Capture the cell that displays the provided text and extract its (x, y) central coordinate. 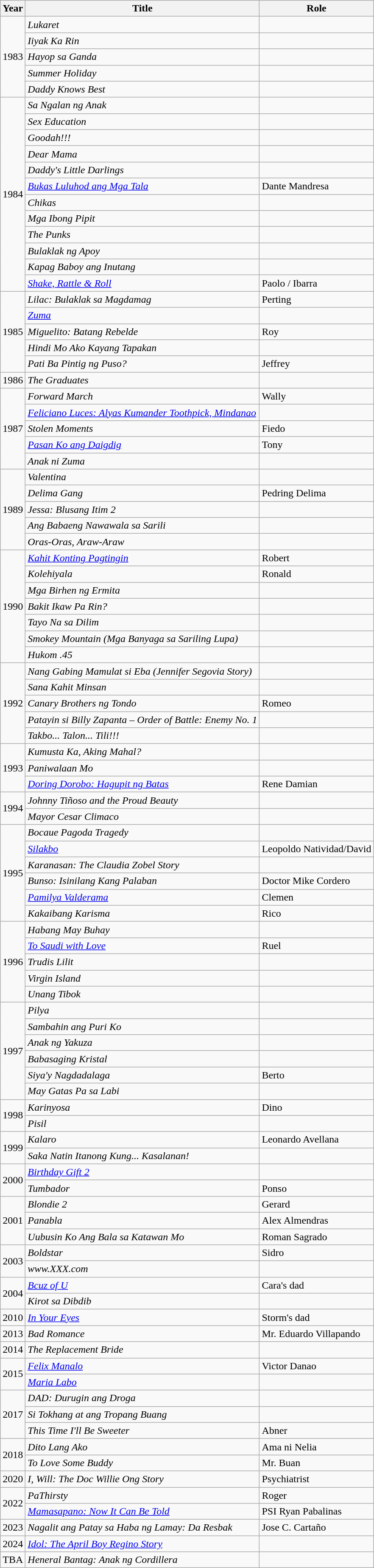
Berto (316, 1075)
Clemen (316, 897)
1993 (13, 768)
1990 (13, 606)
Pamilya Valderama (142, 897)
Kolehiyala (142, 574)
1989 (13, 510)
Mayor Cesar Climaco (142, 816)
DAD: Durugin ang Droga (142, 1398)
Paniwalaan Mo (142, 768)
Kapag Baboy ang Inutang (142, 267)
Tumbador (142, 1188)
Sa Ngalan ng Anak (142, 105)
Tony (316, 445)
1985 (13, 332)
Paolo / Ibarra (316, 283)
Silakbo (142, 849)
1983 (13, 57)
Summer Holiday (142, 73)
Bukas Luluhod ang Mga Tala (142, 186)
Jessa: Blusang Itim 2 (142, 510)
Alex Almendras (316, 1220)
Pisil (142, 1123)
2014 (13, 1350)
To Saudi with Love (142, 946)
Panabla (142, 1220)
2015 (13, 1374)
Ama ni Nelia (316, 1447)
Delima Gang (142, 493)
Iiyak Ka Rin (142, 41)
Idol: The April Boy Regino Story (142, 1544)
1998 (13, 1115)
Roman Sagrado (316, 1237)
Ponso (316, 1188)
Pedring Delima (316, 493)
Unang Tibok (142, 994)
I, Will: The Doc Willie Ong Story (142, 1479)
1997 (13, 1051)
Blondie 2 (142, 1204)
Kirot sa Dibdib (142, 1301)
Valentina (142, 477)
2022 (13, 1503)
Hayop sa Ganda (142, 57)
Maria Labo (142, 1382)
Bocaue Pagoda Tragedy (142, 833)
Forward March (142, 396)
1992 (13, 703)
Nang Gabing Mamulat si Eba (Jennifer Segovia Story) (142, 671)
Romeo (316, 703)
Miguelito: Batang Rebelde (142, 332)
Cara's dad (316, 1285)
Oras-Oras, Araw-Araw (142, 542)
The Graduates (142, 380)
2020 (13, 1479)
Title (142, 8)
Mr. Buan (316, 1463)
Zuma (142, 315)
Virgin Island (142, 978)
Daddy Knows Best (142, 89)
Fiedo (316, 428)
Hukom .45 (142, 655)
Daddy's Little Darlings (142, 170)
Uubusin Ko Ang Bala sa Katawan Mo (142, 1237)
1987 (13, 428)
Stolen Moments (142, 428)
This Time I'll Be Sweeter (142, 1430)
2000 (13, 1180)
Wally (316, 396)
Pati Ba Pintig ng Puso? (142, 364)
Leopoldo Natividad/David (316, 849)
Goodah!!! (142, 138)
Patayin si Billy Zapanta – Order of Battle: Enemy No. 1 (142, 720)
Feliciano Luces: Alyas Kumander Toothpick, Mindanao (142, 412)
Sidro (316, 1253)
Saka Natin Itanong Kung... Kasalanan! (142, 1156)
Takbo... Talon... Tili!!! (142, 736)
Doring Dorobo: Hagupit ng Batas (142, 784)
Victor Danao (316, 1366)
Lukaret (142, 25)
2003 (13, 1261)
Karinyosa (142, 1107)
Roger (316, 1495)
Psychiatrist (316, 1479)
Trudis Lilit (142, 962)
Rene Damian (316, 784)
Boldstar (142, 1253)
Gerard (316, 1204)
Bunso: Isinilang Kang Palaban (142, 881)
Anak ni Zuma (142, 461)
Rico (316, 913)
Babasaging Kristal (142, 1059)
PSI Ryan Pabalinas (316, 1512)
Abner (316, 1430)
Robert (316, 558)
Sana Kahit Minsan (142, 687)
The Replacement Bride (142, 1350)
2018 (13, 1455)
2023 (13, 1528)
Smokey Mountain (Mga Banyaga sa Sariling Lupa) (142, 639)
1999 (13, 1148)
Habang May Buhay (142, 929)
Ang Babaeng Nawawala sa Sarili (142, 526)
Anak ng Yakuza (142, 1043)
Dante Mandresa (316, 186)
Tayo Na sa Dilim (142, 622)
To Love Some Buddy (142, 1463)
Johnny Tiñoso and the Proud Beauty (142, 800)
2024 (13, 1544)
Mga Ibong Pipit (142, 219)
2017 (13, 1414)
www.XXX.com (142, 1269)
Nagalit ang Patay sa Haba ng Lamay: Da Resbak (142, 1528)
Kahit Konting Pagtingin (142, 558)
Jose C. Cartaño (316, 1528)
Jeffrey (316, 364)
Canary Brothers ng Tondo (142, 703)
May Gatas Pa sa Labi (142, 1091)
The Punks (142, 235)
Roy (316, 332)
Leonardo Avellana (316, 1140)
Heneral Bantag: Anak ng Cordillera (142, 1560)
2010 (13, 1317)
Felix Manalo (142, 1366)
Role (316, 8)
Siya'y Nagdadalaga (142, 1075)
Dino (316, 1107)
2001 (13, 1220)
Pasan Ko ang Daigdig (142, 445)
Doctor Mike Cordero (316, 881)
Storm's dad (316, 1317)
PaThirsty (142, 1495)
Dear Mama (142, 154)
Mamasapano: Now It Can Be Told (142, 1512)
Kakaibang Karisma (142, 913)
Karanasan: The Claudia Zobel Story (142, 865)
Kumusta Ka, Aking Mahal? (142, 752)
Dito Lang Ako (142, 1447)
Pilya (142, 1011)
Year (13, 8)
Kalaro (142, 1140)
Shake, Rattle & Roll (142, 283)
Birthday Gift 2 (142, 1172)
1986 (13, 380)
Bcuz of U (142, 1285)
Bakit Ikaw Pa Rin? (142, 606)
Mr. Eduardo Villapando (316, 1334)
In Your Eyes (142, 1317)
Sex Education (142, 121)
Hindi Mo Ako Kayang Tapakan (142, 348)
Perting (316, 299)
Lilac: Bulaklak sa Magdamag (142, 299)
Mga Birhen ng Ermita (142, 590)
Si Tokhang at ang Tropang Buang (142, 1414)
Ronald (316, 574)
Bad Romance (142, 1334)
TBA (13, 1560)
Chikas (142, 203)
Sambahin ang Puri Ko (142, 1027)
1996 (13, 962)
1984 (13, 194)
2004 (13, 1293)
Ruel (316, 946)
1994 (13, 808)
Bulaklak ng Apoy (142, 251)
1995 (13, 873)
2013 (13, 1334)
